From the cell containing the given text, extract its center point as (x, y) coordinate. 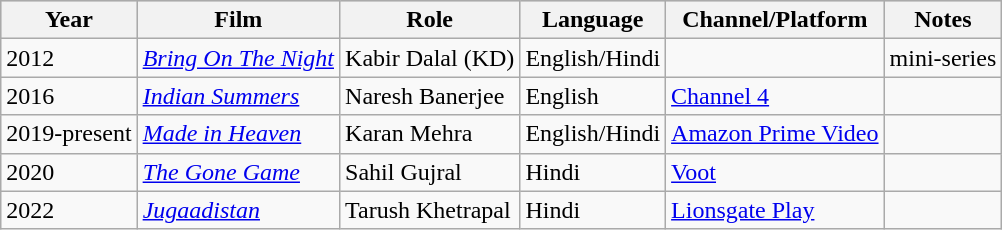
Channel 4 (775, 96)
Kabir Dalal (KD) (430, 58)
Role (430, 20)
mini-series (943, 58)
Indian Summers (238, 96)
Bring On The Night (238, 58)
Film (238, 20)
Tarush Khetrapal (430, 210)
Karan Mehra (430, 134)
Channel/Platform (775, 20)
2020 (69, 172)
Language (593, 20)
Year (69, 20)
2016 (69, 96)
Naresh Banerjee (430, 96)
Made in Heaven (238, 134)
Amazon Prime Video (775, 134)
The Gone Game (238, 172)
Voot (775, 172)
Notes (943, 20)
English (593, 96)
Lionsgate Play (775, 210)
2019-present (69, 134)
Sahil Gujral (430, 172)
2022 (69, 210)
2012 (69, 58)
Jugaadistan (238, 210)
